Identify which cell holds the provided text, then report its (X, Y) central coordinate. 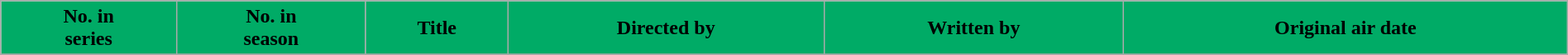
No. inseries (89, 28)
No. inseason (271, 28)
Written by (973, 28)
Title (437, 28)
Directed by (666, 28)
Original air date (1345, 28)
